Extract the [X, Y] coordinate from the center of the cell holding the provided text.  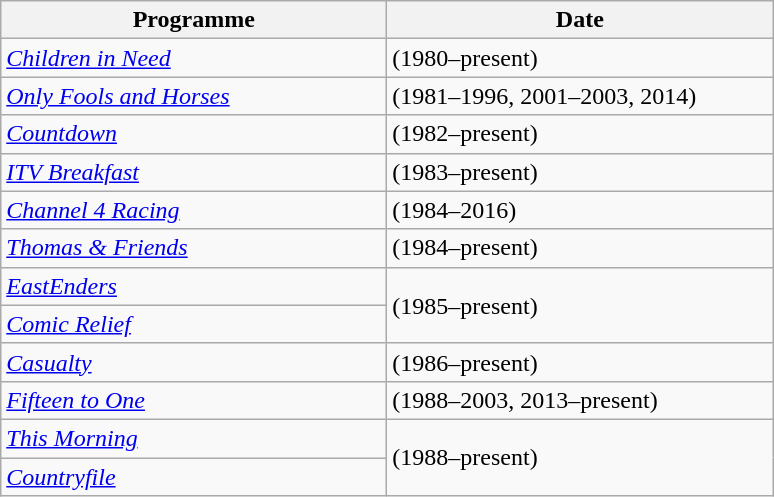
(1983–present) [580, 172]
Date [580, 20]
ITV Breakfast [194, 172]
Countdown [194, 134]
Channel 4 Racing [194, 210]
Thomas & Friends [194, 248]
This Morning [194, 438]
(1980–present) [580, 58]
Programme [194, 20]
(1981–1996, 2001–2003, 2014) [580, 96]
Countryfile [194, 477]
(1985–present) [580, 305]
EastEnders [194, 286]
(1986–present) [580, 362]
Only Fools and Horses [194, 96]
(1982–present) [580, 134]
(1988–present) [580, 457]
Fifteen to One [194, 400]
(1984–2016) [580, 210]
Children in Need [194, 58]
(1988–2003, 2013–present) [580, 400]
Comic Relief [194, 324]
(1984–present) [580, 248]
Casualty [194, 362]
